Search for the cell housing the specified text and yield its [x, y] center coordinate. 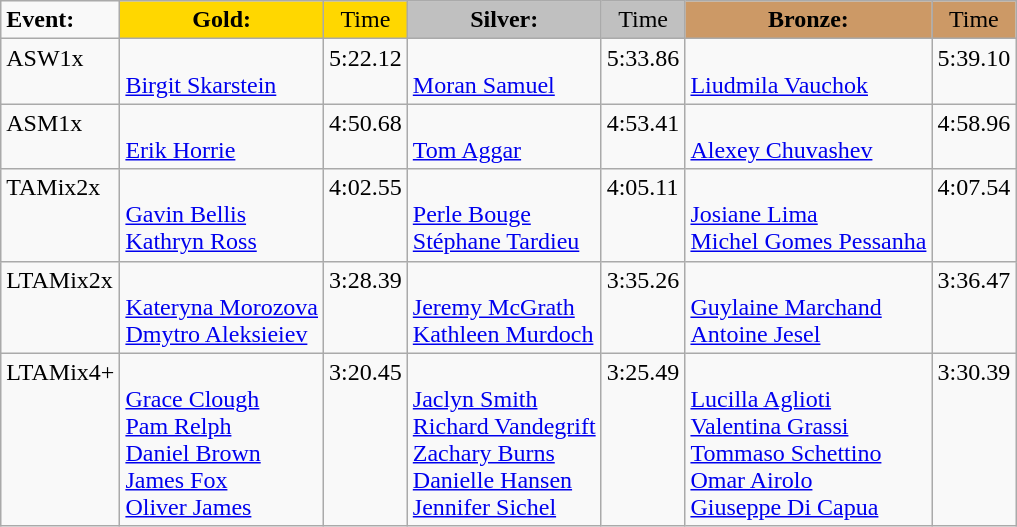
4:58.96 [974, 136]
TAMix2x [60, 215]
4:53.41 [643, 136]
Lucilla AgliotiValentina GrassiTommaso SchettinoOmar AiroloGiuseppe Di Capua [808, 440]
Event: [60, 20]
Josiane LimaMichel Gomes Pessanha [808, 215]
3:28.39 [366, 307]
5:39.10 [974, 72]
5:22.12 [366, 72]
3:35.26 [643, 307]
Kateryna MorozovaDmytro Aleksieiev [222, 307]
Gold: [222, 20]
ASW1x [60, 72]
4:07.54 [974, 215]
3:20.45 [366, 440]
Liudmila Vauchok [808, 72]
Perle BougeStéphane Tardieu [504, 215]
Birgit Skarstein [222, 72]
3:30.39 [974, 440]
ASM1x [60, 136]
3:25.49 [643, 440]
Alexey Chuvashev [808, 136]
5:33.86 [643, 72]
Erik Horrie [222, 136]
4:02.55 [366, 215]
Moran Samuel [504, 72]
LTAMix4+ [60, 440]
4:50.68 [366, 136]
LTAMix2x [60, 307]
Gavin BellisKathryn Ross [222, 215]
4:05.11 [643, 215]
Jeremy McGrathKathleen Murdoch [504, 307]
Silver: [504, 20]
Jaclyn SmithRichard VandegriftZachary BurnsDanielle HansenJennifer Sichel [504, 440]
3:36.47 [974, 307]
Grace CloughPam RelphDaniel BrownJames FoxOliver James [222, 440]
Guylaine MarchandAntoine Jesel [808, 307]
Bronze: [808, 20]
Tom Aggar [504, 136]
